Output the (x, y) coordinate of the center of the cell containing the given text.  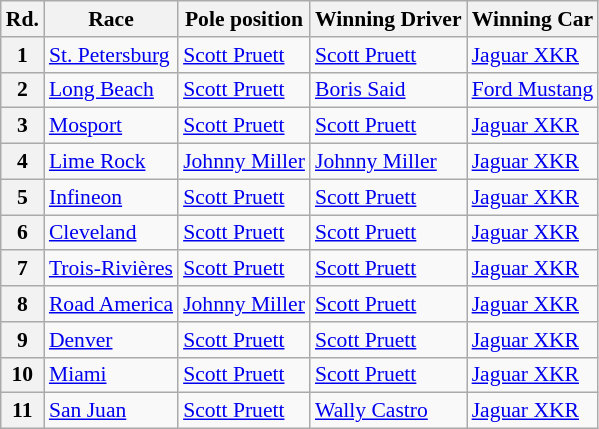
3 (22, 126)
6 (22, 233)
Miami (111, 375)
Denver (111, 340)
Boris Said (388, 90)
4 (22, 162)
11 (22, 411)
St. Petersburg (111, 55)
Road America (111, 304)
8 (22, 304)
Winning Driver (388, 19)
9 (22, 340)
5 (22, 197)
Cleveland (111, 233)
1 (22, 55)
Ford Mustang (533, 90)
Rd. (22, 19)
Winning Car (533, 19)
Pole position (244, 19)
Trois-Rivières (111, 269)
7 (22, 269)
Mosport (111, 126)
Infineon (111, 197)
10 (22, 375)
Long Beach (111, 90)
Wally Castro (388, 411)
San Juan (111, 411)
Race (111, 19)
Lime Rock (111, 162)
2 (22, 90)
